Scan for the cell matching the given text and deliver its (x, y) coordinate at center. 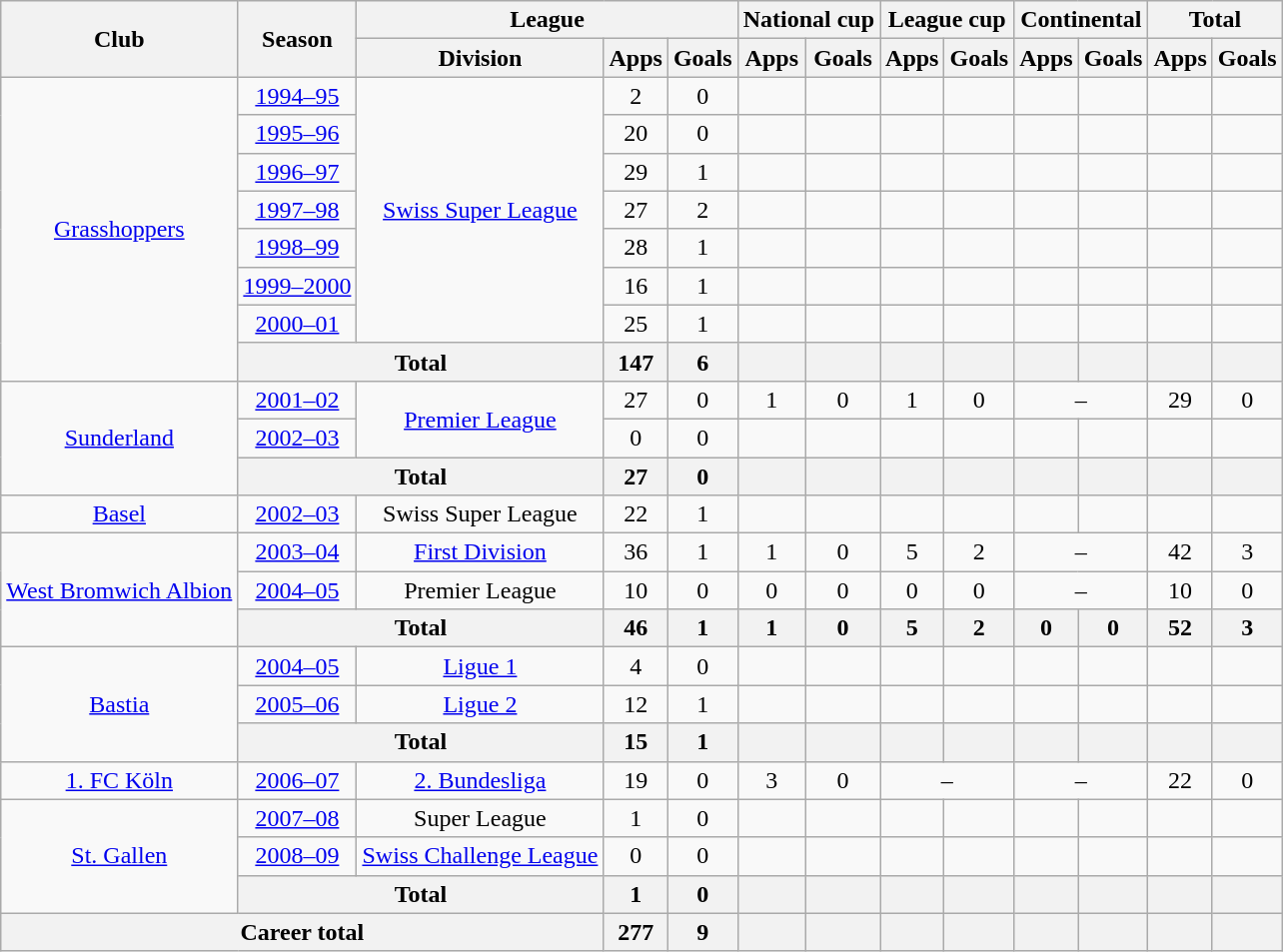
Season (298, 39)
2000–01 (298, 324)
Sunderland (120, 438)
First Division (480, 552)
Continental (1081, 20)
9 (702, 932)
Division (480, 58)
1998–99 (298, 248)
Ligue 2 (480, 704)
2003–04 (298, 552)
16 (636, 286)
36 (636, 552)
2005–06 (298, 704)
2008–09 (298, 856)
League cup (947, 20)
Bastia (120, 704)
277 (636, 932)
147 (636, 362)
1997–98 (298, 210)
2. Bundesliga (480, 780)
West Bromwich Albion (120, 590)
15 (636, 742)
Swiss Challenge League (480, 856)
1. FC Köln (120, 780)
2001–02 (298, 400)
46 (636, 628)
25 (636, 324)
52 (1180, 628)
42 (1180, 552)
Club (120, 39)
2007–08 (298, 818)
Career total (302, 932)
6 (702, 362)
Super League (480, 818)
Basel (120, 514)
1996–97 (298, 172)
League (548, 20)
National cup (808, 20)
1995–96 (298, 134)
2006–07 (298, 780)
20 (636, 134)
Grasshoppers (120, 229)
12 (636, 704)
1994–95 (298, 96)
Ligue 1 (480, 666)
1999–2000 (298, 286)
19 (636, 780)
28 (636, 248)
St. Gallen (120, 856)
4 (636, 666)
